Pinpoint the cell where the given text exists, returning its (x, y) midpoint coordinate. 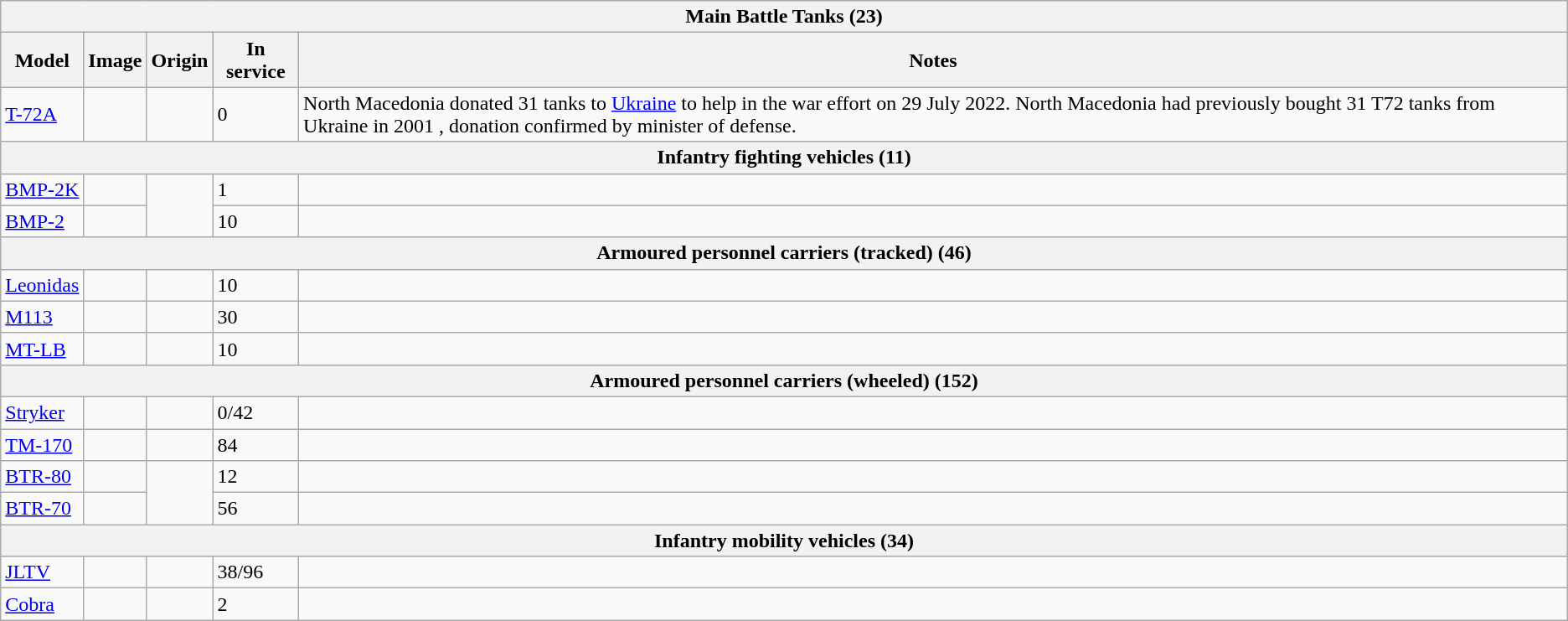
TM-170 (42, 445)
Armoured personnel carriers (wheeled) (152) (784, 380)
M113 (42, 317)
0 (256, 114)
BTR-70 (42, 509)
T-72A (42, 114)
1 (256, 189)
Infantry fighting vehicles (11) (784, 158)
Armoured personnel carriers (tracked) (46) (784, 253)
Infantry mobility vehicles (34) (784, 541)
Stryker (42, 412)
12 (256, 477)
In service (256, 60)
BMP-2 (42, 221)
38/96 (256, 572)
BTR-80 (42, 477)
Notes (933, 60)
Leonidas (42, 285)
Cobra (42, 604)
56 (256, 509)
MT-LB (42, 349)
Image (116, 60)
Model (42, 60)
Main Battle Tanks (23) (784, 17)
BMP-2K (42, 189)
0/42 (256, 412)
JLTV (42, 572)
2 (256, 604)
30 (256, 317)
84 (256, 445)
Origin (179, 60)
